Search for the cell housing the specified text and yield its (x, y) center coordinate. 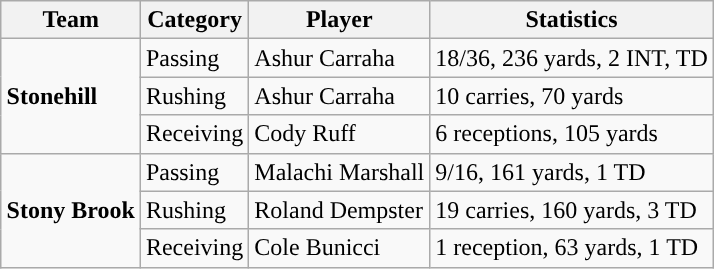
Roland Dempster (340, 210)
Malachi Marshall (340, 172)
1 reception, 63 yards, 1 TD (572, 248)
Category (194, 20)
10 carries, 70 yards (572, 96)
6 receptions, 105 yards (572, 134)
19 carries, 160 yards, 3 TD (572, 210)
9/16, 161 yards, 1 TD (572, 172)
Player (340, 20)
18/36, 236 yards, 2 INT, TD (572, 58)
Cole Bunicci (340, 248)
Team (70, 20)
Stonehill (70, 96)
Stony Brook (70, 210)
Cody Ruff (340, 134)
Statistics (572, 20)
